Capture the cell that displays the provided text and extract its [x, y] central coordinate. 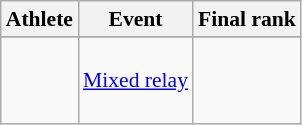
Event [136, 19]
Final rank [247, 19]
Athlete [40, 19]
Mixed relay [136, 80]
